Determine the [X, Y] coordinate at the center of the cell enclosing the given text.  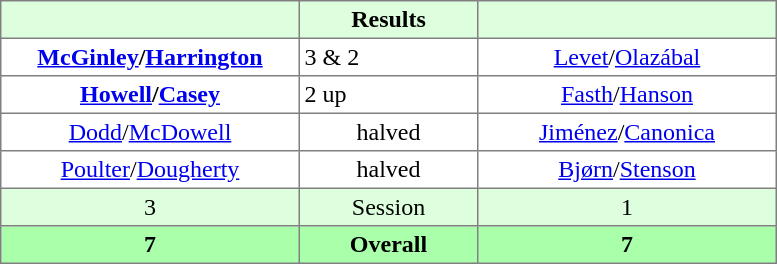
McGinley/Harrington [150, 57]
Jiménez/Canonica [627, 132]
Dodd/McDowell [150, 132]
Bjørn/Stenson [627, 170]
2 up [388, 95]
1 [627, 207]
Poulter/Dougherty [150, 170]
Howell/Casey [150, 95]
3 [150, 207]
Levet/Olazábal [627, 57]
Results [388, 20]
Fasth/Hanson [627, 95]
Session [388, 207]
3 & 2 [388, 57]
Overall [388, 245]
